Capture the cell that displays the provided text and extract its (x, y) central coordinate. 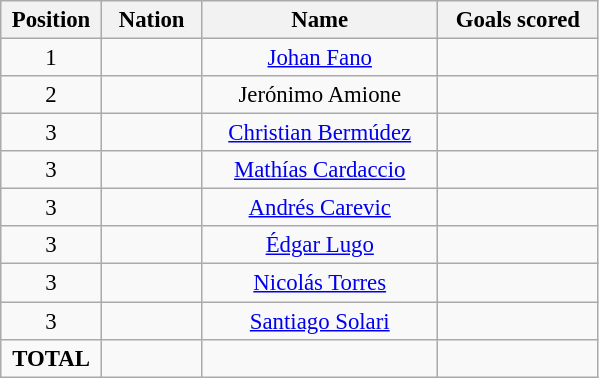
Johan Fano (320, 58)
Christian Bermúdez (320, 133)
Édgar Lugo (320, 245)
Name (320, 20)
Goals scored (518, 20)
Jerónimo Amione (320, 95)
Mathías Cardaccio (320, 170)
Position (52, 20)
Nicolás Torres (320, 283)
Santiago Solari (320, 321)
2 (52, 95)
1 (52, 58)
Andrés Carevic (320, 208)
Nation (152, 20)
TOTAL (52, 358)
